Search for the cell housing the specified text and yield its [x, y] center coordinate. 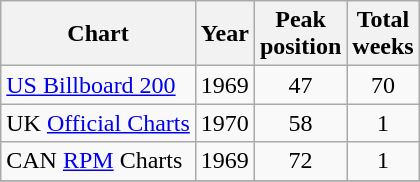
47 [300, 85]
CAN RPM Charts [98, 161]
US Billboard 200 [98, 85]
Chart [98, 34]
Totalweeks [383, 34]
58 [300, 123]
72 [300, 161]
Year [224, 34]
1970 [224, 123]
UK Official Charts [98, 123]
Peakposition [300, 34]
70 [383, 85]
